Capture the cell that displays the provided text and extract its (X, Y) central coordinate. 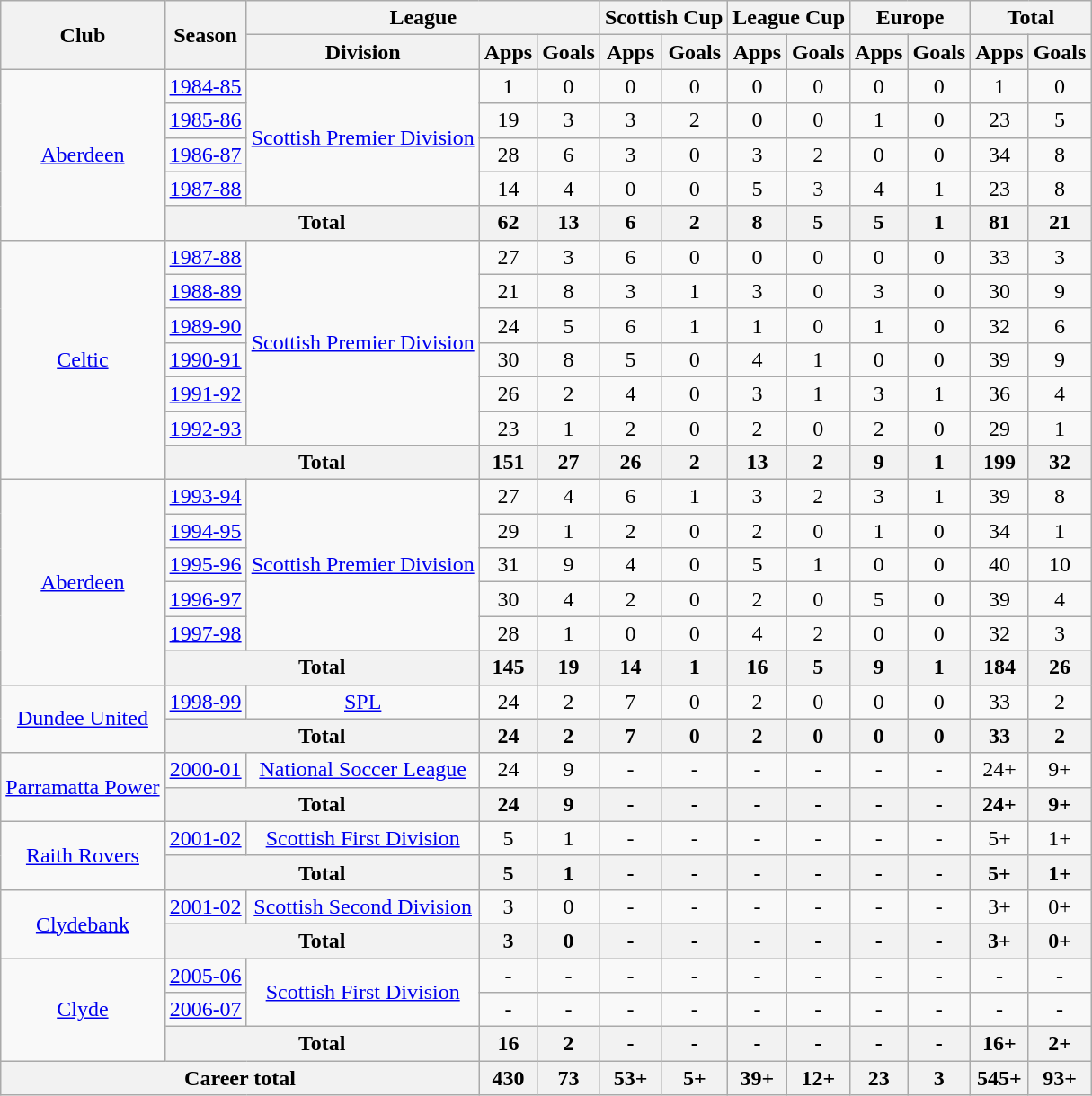
Parramatta Power (83, 787)
1994-95 (205, 531)
Raith Rovers (83, 855)
Season (205, 35)
National Soccer League (363, 770)
1990-91 (205, 359)
Division (363, 52)
1986-87 (205, 155)
10 (1060, 565)
1995-96 (205, 565)
Dundee United (83, 719)
39+ (757, 1078)
Scottish Second Division (363, 906)
62 (508, 223)
430 (508, 1078)
Club (83, 35)
73 (569, 1078)
2+ (1060, 1044)
Scottish Cup (663, 18)
Europe (910, 18)
Clydebank (83, 924)
1984-85 (205, 86)
1996-97 (205, 599)
31 (508, 565)
199 (999, 463)
40 (999, 565)
81 (999, 223)
53+ (630, 1078)
2006-07 (205, 1010)
2005-06 (205, 975)
184 (999, 667)
151 (508, 463)
545+ (999, 1078)
1985-86 (205, 120)
1997-98 (205, 633)
1988-89 (205, 291)
1992-93 (205, 429)
Celtic (83, 359)
League (422, 18)
93+ (1060, 1078)
SPL (363, 702)
12+ (818, 1078)
36 (999, 393)
145 (508, 667)
Clyde (83, 1009)
1993-94 (205, 497)
16+ (999, 1044)
1989-90 (205, 325)
2000-01 (205, 770)
League Cup (789, 18)
1998-99 (205, 702)
1991-92 (205, 393)
Career total (240, 1078)
